From the cell containing the given text, extract its center point as (x, y) coordinate. 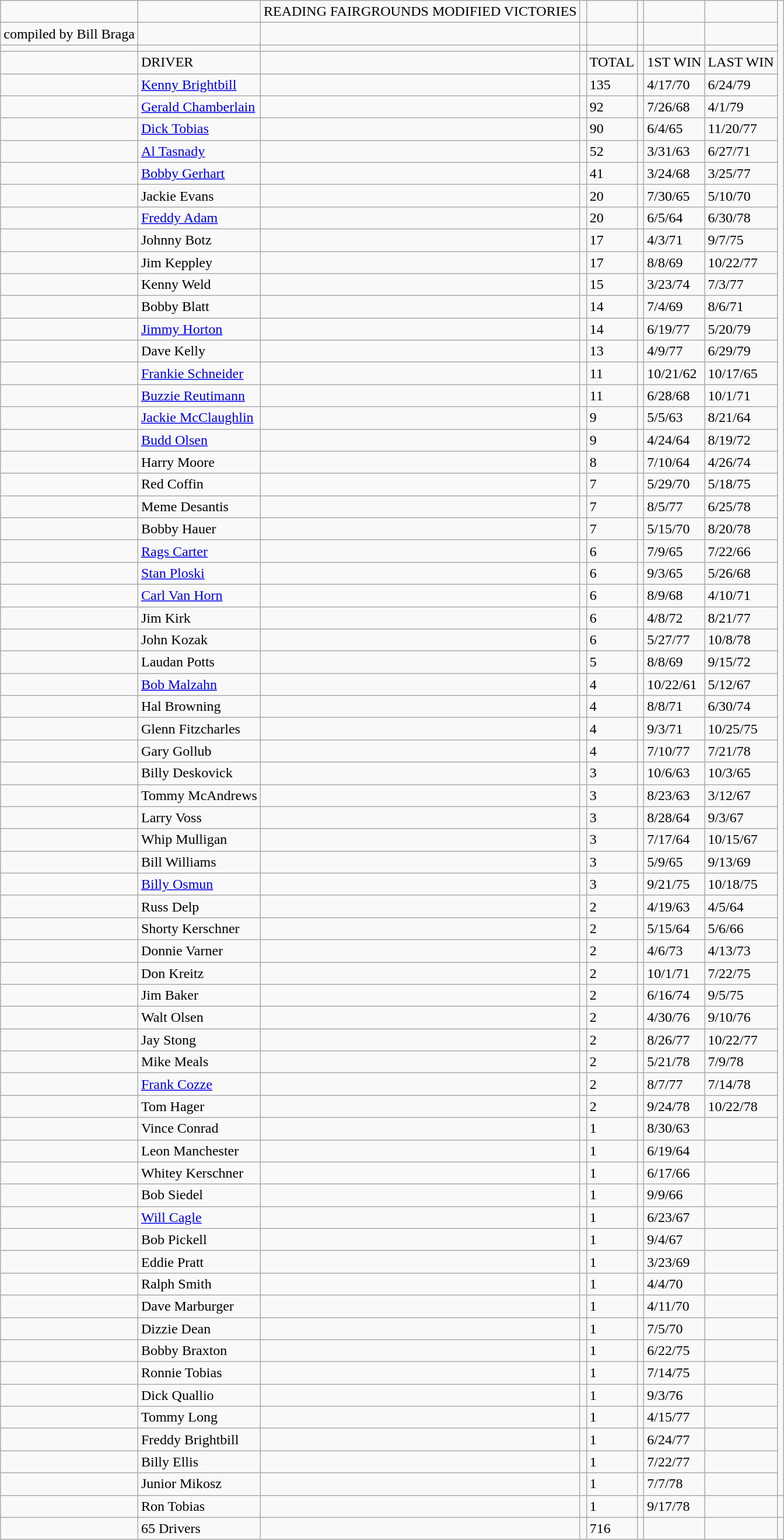
Billy Deskovick (199, 773)
9/7/75 (741, 240)
10/17/65 (741, 373)
compiled by Bill Braga (69, 34)
3/31/63 (674, 151)
6/24/77 (674, 1440)
Jim Kirk (199, 618)
13 (611, 351)
Kenny Weld (199, 285)
7/3/77 (741, 285)
7/10/77 (674, 751)
4/6/73 (674, 951)
Donnie Varner (199, 951)
Johnny Botz (199, 240)
8/26/77 (674, 1040)
Billy Osmun (199, 884)
4/26/74 (741, 462)
Junior Mikosz (199, 1484)
6/16/74 (674, 996)
9/21/75 (674, 884)
Dave Marburger (199, 1306)
9/5/75 (741, 996)
Bobby Braxton (199, 1351)
9/3/67 (741, 818)
4/8/72 (674, 618)
8/20/78 (741, 529)
6/24/79 (741, 85)
Gerald Chamberlain (199, 107)
6/25/78 (741, 507)
10/6/63 (674, 773)
5/10/70 (741, 195)
6/17/66 (674, 1173)
6/28/68 (674, 396)
7/21/78 (741, 751)
9/24/78 (674, 1106)
11/20/77 (741, 129)
TOTAL (611, 62)
4/1/79 (741, 107)
7/4/69 (674, 307)
Frank Cozze (199, 1084)
135 (611, 85)
5/12/67 (741, 685)
8/30/63 (674, 1129)
Will Cagle (199, 1217)
Dave Kelly (199, 351)
Buzzie Reutimann (199, 396)
15 (611, 285)
5/29/70 (674, 484)
5/15/70 (674, 529)
Ralph Smith (199, 1284)
Jay Stong (199, 1040)
5 (611, 662)
Tom Hager (199, 1106)
8/9/68 (674, 595)
7/26/68 (674, 107)
9/3/76 (674, 1395)
7/14/78 (741, 1084)
7/9/78 (741, 1062)
Vince Conrad (199, 1129)
8/6/71 (741, 307)
6/19/64 (674, 1151)
7/30/65 (674, 195)
7/22/75 (741, 973)
9/3/65 (674, 573)
5/18/75 (741, 484)
Carl Van Horn (199, 595)
7/10/64 (674, 462)
6/19/77 (674, 329)
Don Kreitz (199, 973)
10/21/62 (674, 373)
3/12/67 (741, 795)
5/5/63 (674, 418)
90 (611, 129)
4/13/73 (741, 951)
Harry Moore (199, 462)
Red Coffin (199, 484)
8/23/63 (674, 795)
8/7/77 (674, 1084)
Ron Tobias (199, 1506)
10/25/75 (741, 729)
10/3/65 (741, 773)
Tommy McAndrews (199, 795)
41 (611, 173)
Glenn Fitzcharles (199, 729)
Stan Ploski (199, 573)
Meme Desantis (199, 507)
3/24/68 (674, 173)
Jackie Evans (199, 195)
6/27/71 (741, 151)
Dick Tobias (199, 129)
4/5/64 (741, 906)
6/22/75 (674, 1351)
READING FAIRGROUNDS MODIFIED VICTORIES (420, 12)
Bill Williams (199, 862)
5/27/77 (674, 640)
Bob Malzahn (199, 685)
Bob Pickell (199, 1239)
7/7/78 (674, 1484)
Shorty Kerschner (199, 928)
Frankie Schneider (199, 373)
Budd Olsen (199, 440)
716 (611, 1528)
9/3/71 (674, 729)
5/15/64 (674, 928)
Ronnie Tobias (199, 1373)
Laudan Potts (199, 662)
4/24/64 (674, 440)
Eddie Pratt (199, 1262)
Jim Keppley (199, 262)
6/4/65 (674, 129)
10/15/67 (741, 840)
Walt Olsen (199, 1018)
6/30/74 (741, 707)
DRIVER (199, 62)
Mike Meals (199, 1062)
5/6/66 (741, 928)
7/9/65 (674, 551)
Hal Browning (199, 707)
10/22/61 (674, 685)
4/17/70 (674, 85)
Bobby Hauer (199, 529)
7/17/64 (674, 840)
5/21/78 (674, 1062)
5/20/79 (741, 329)
8/21/77 (741, 618)
7/22/77 (674, 1462)
3/23/69 (674, 1262)
Bobby Gerhart (199, 173)
10/8/78 (741, 640)
Bobby Blatt (199, 307)
8/21/64 (741, 418)
Dizzie Dean (199, 1329)
9/10/76 (741, 1018)
Gary Gollub (199, 751)
3/23/74 (674, 285)
3/25/77 (741, 173)
Russ Delp (199, 906)
Billy Ellis (199, 1462)
Whip Mulligan (199, 840)
9/15/72 (741, 662)
Al Tasnady (199, 151)
9/17/78 (674, 1506)
6/29/79 (741, 351)
4/30/76 (674, 1018)
10/18/75 (741, 884)
Freddy Adam (199, 218)
Larry Voss (199, 818)
Leon Manchester (199, 1151)
Kenny Brightbill (199, 85)
4/15/77 (674, 1417)
Whitey Kerschner (199, 1173)
4/3/71 (674, 240)
LAST WIN (741, 62)
4/4/70 (674, 1284)
10/22/78 (741, 1106)
4/11/70 (674, 1306)
4/10/71 (741, 595)
7/14/75 (674, 1373)
92 (611, 107)
Jackie McClaughlin (199, 418)
4/9/77 (674, 351)
4/19/63 (674, 906)
8/28/64 (674, 818)
7/22/66 (741, 551)
6/30/78 (741, 218)
65 Drivers (199, 1528)
8/5/77 (674, 507)
Freddy Brightbill (199, 1440)
Rags Carter (199, 551)
Bob Siedel (199, 1195)
Tommy Long (199, 1417)
Jim Baker (199, 996)
9/9/66 (674, 1195)
7/5/70 (674, 1329)
Dick Quallio (199, 1395)
6/5/64 (674, 218)
5/26/68 (741, 573)
52 (611, 151)
8/8/71 (674, 707)
8/19/72 (741, 440)
9/13/69 (741, 862)
1ST WIN (674, 62)
6/23/67 (674, 1217)
9/4/67 (674, 1239)
5/9/65 (674, 862)
8 (611, 462)
John Kozak (199, 640)
Jimmy Horton (199, 329)
